Return (x, y) of the center of cell containing provided text 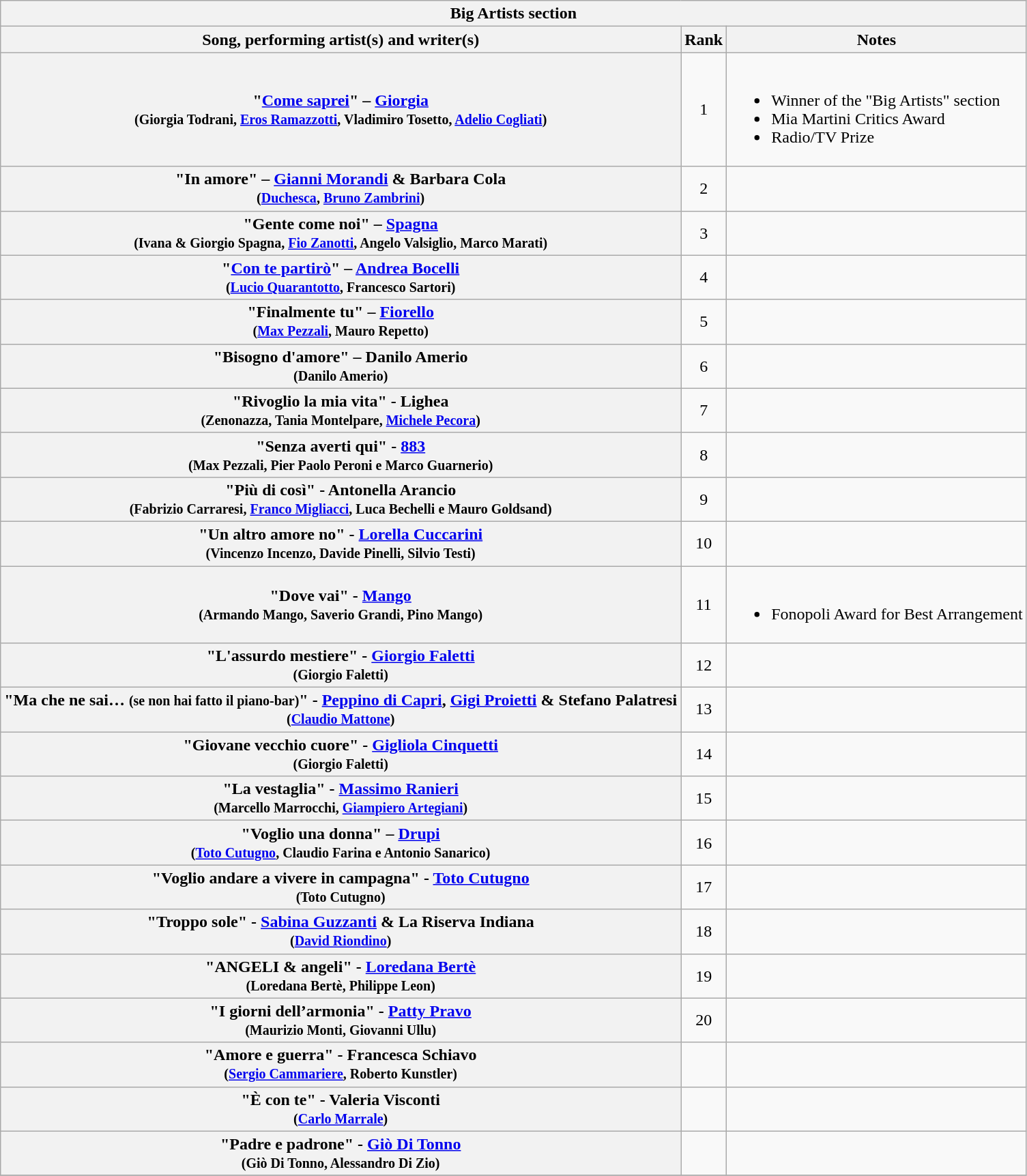
"Voglio una donna" – Drupi (Toto Cutugno, Claudio Farina e Antonio Sanarico) (341, 843)
"Ma che ne sai… (se non hai fatto il piano-bar)" - Peppino di Capri, Gigi Proietti & Stefano Palatresi (Claudio Mattone) (341, 709)
14 (704, 754)
"Padre e padrone" - Giò Di Tonno (Giò Di Tonno, Alessandro Di Zio) (341, 1153)
16 (704, 843)
"Bisogno d'amore" – Danilo Amerio (Danilo Amerio) (341, 366)
"Come saprei" – Giorgia (Giorgia Todrani, Eros Ramazzotti, Vladimiro Tosetto, Adelio Cogliati) (341, 109)
4 (704, 277)
10 (704, 543)
18 (704, 932)
"Finalmente tu" – Fiorello (Max Pezzali, Mauro Repetto) (341, 322)
Song, performing artist(s) and writer(s) (341, 40)
"Voglio andare a vivere in campagna" - Toto Cutugno(Toto Cutugno) (341, 887)
3 (704, 233)
13 (704, 709)
"L'assurdo mestiere" - Giorgio Faletti(Giorgio Faletti) (341, 666)
2 (704, 188)
"Con te partirò" – Andrea Bocelli(Lucio Quarantotto, Francesco Sartori) (341, 277)
7 (704, 411)
Big Artists section (513, 14)
"Gente come noi" – Spagna (Ivana & Giorgio Spagna, Fio Zanotti, Angelo Valsiglio, Marco Marati) (341, 233)
6 (704, 366)
"Dove vai" - Mango (Armando Mango, Saverio Grandi, Pino Mango) (341, 604)
"ANGELI & angeli" - Loredana Bertè (Loredana Bertè, Philippe Leon) (341, 975)
8 (704, 454)
9 (704, 499)
Fonopoli Award for Best Arrangement (876, 604)
"In amore" – Gianni Morandi & Barbara Cola (Duchesca, Bruno Zambrini) (341, 188)
"Amore e guerra" - Francesca Schiavo(Sergio Cammariere, Roberto Kunstler) (341, 1064)
19 (704, 975)
17 (704, 887)
"La vestaglia" - Massimo Ranieri (Marcello Marrocchi, Giampiero Artegiani) (341, 798)
"I giorni dell’armonia" - Patty Pravo (Maurizio Monti, Giovanni Ullu) (341, 1020)
1 (704, 109)
Rank (704, 40)
"Più di così" - Antonella Arancio (Fabrizio Carraresi, Franco Migliacci, Luca Bechelli e Mauro Goldsand) (341, 499)
12 (704, 666)
Notes (876, 40)
20 (704, 1020)
5 (704, 322)
"Rivoglio la mia vita" - Lighea (Zenonazza, Tania Montelpare, Michele Pecora) (341, 411)
"Troppo sole" - Sabina Guzzanti & La Riserva Indiana (David Riondino) (341, 932)
"È con te" - Valeria Visconti(Carlo Marrale) (341, 1109)
Winner of the "Big Artists" sectionMia Martini Critics AwardRadio/TV Prize (876, 109)
"Giovane vecchio cuore" - Gigliola Cinquetti (Giorgio Faletti) (341, 754)
"Senza averti qui" - 883 (Max Pezzali, Pier Paolo Peroni e Marco Guarnerio) (341, 454)
11 (704, 604)
15 (704, 798)
"Un altro amore no" - Lorella Cuccarini (Vincenzo Incenzo, Davide Pinelli, Silvio Testi) (341, 543)
